Find where the given text appears and provide that cell's center as (x, y) coordinate. 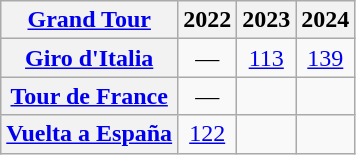
122 (208, 134)
Tour de France (90, 96)
Giro d'Italia (90, 58)
113 (266, 58)
Grand Tour (90, 20)
Vuelta a España (90, 134)
2023 (266, 20)
2024 (326, 20)
2022 (208, 20)
139 (326, 58)
